Return the (x, y) coordinate for the center point of the cell that contains the specified text.  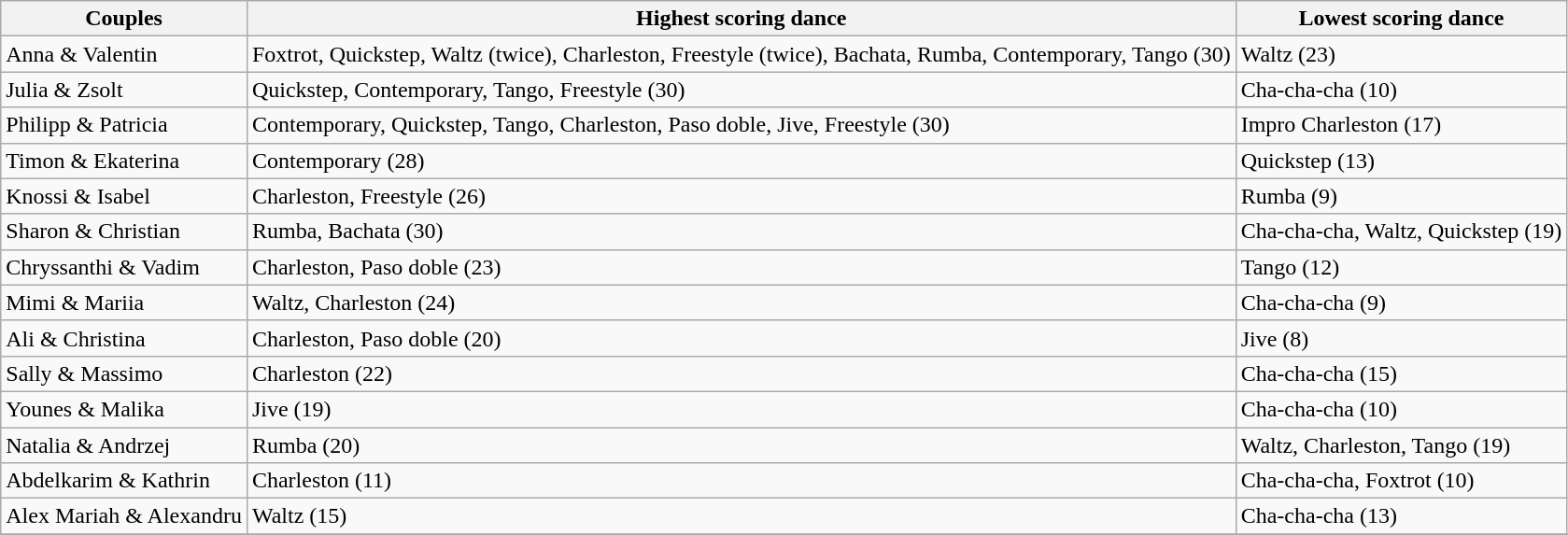
Cha-cha-cha, Waltz, Quickstep (19) (1401, 232)
Cha-cha-cha (13) (1401, 516)
Foxtrot, Quickstep, Waltz (twice), Charleston, Freestyle (twice), Bachata, Rumba, Contemporary, Tango (30) (742, 54)
Tango (12) (1401, 267)
Chryssanthi & Vadim (124, 267)
Philipp & Patricia (124, 125)
Charleston, Paso doble (20) (742, 338)
Contemporary, Quickstep, Tango, Charleston, Paso doble, Jive, Freestyle (30) (742, 125)
Timon & Ekaterina (124, 161)
Jive (8) (1401, 338)
Natalia & Andrzej (124, 445)
Rumba (9) (1401, 196)
Ali & Christina (124, 338)
Rumba (20) (742, 445)
Waltz (15) (742, 516)
Charleston, Paso doble (23) (742, 267)
Lowest scoring dance (1401, 19)
Alex Mariah & Alexandru (124, 516)
Sharon & Christian (124, 232)
Charleston (22) (742, 373)
Abdelkarim & Kathrin (124, 481)
Waltz, Charleston (24) (742, 303)
Quickstep, Contemporary, Tango, Freestyle (30) (742, 90)
Charleston, Freestyle (26) (742, 196)
Sally & Massimo (124, 373)
Waltz, Charleston, Tango (19) (1401, 445)
Waltz (23) (1401, 54)
Cha-cha-cha (15) (1401, 373)
Cha-cha-cha (9) (1401, 303)
Younes & Malika (124, 409)
Knossi & Isabel (124, 196)
Impro Charleston (17) (1401, 125)
Charleston (11) (742, 481)
Rumba, Bachata (30) (742, 232)
Highest scoring dance (742, 19)
Couples (124, 19)
Cha-cha-cha, Foxtrot (10) (1401, 481)
Anna & Valentin (124, 54)
Quickstep (13) (1401, 161)
Mimi & Mariia (124, 303)
Julia & Zsolt (124, 90)
Contemporary (28) (742, 161)
Jive (19) (742, 409)
